Identify which cell holds the provided text, then report its (X, Y) central coordinate. 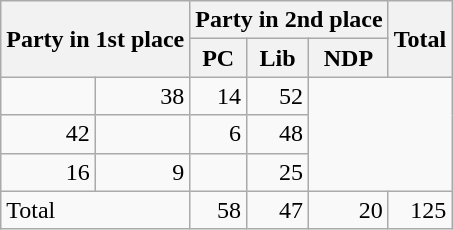
125 (420, 210)
38 (142, 96)
9 (142, 172)
Party in 1st place (96, 39)
42 (48, 134)
52 (278, 96)
47 (278, 210)
PC (218, 58)
6 (218, 134)
16 (48, 172)
20 (349, 210)
48 (278, 134)
58 (218, 210)
Party in 2nd place (289, 20)
Lib (278, 58)
14 (218, 96)
NDP (349, 58)
25 (278, 172)
